Provide the (X, Y) coordinate of the cell's center where the given text is located.  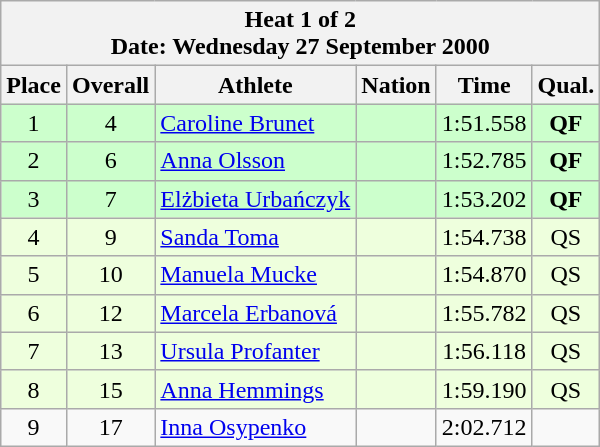
Marcela Erbanová (256, 313)
15 (110, 389)
17 (110, 427)
8 (34, 389)
Time (484, 85)
12 (110, 313)
1:53.202 (484, 199)
Qual. (566, 85)
Caroline Brunet (256, 123)
13 (110, 351)
10 (110, 275)
Ursula Profanter (256, 351)
Nation (396, 85)
Sanda Toma (256, 237)
1:52.785 (484, 161)
1:54.738 (484, 237)
1 (34, 123)
1:56.118 (484, 351)
Elżbieta Urbańczyk (256, 199)
1:59.190 (484, 389)
5 (34, 275)
Athlete (256, 85)
1:51.558 (484, 123)
Heat 1 of 2 Date: Wednesday 27 September 2000 (300, 34)
2:02.712 (484, 427)
1:55.782 (484, 313)
Inna Osypenko (256, 427)
Place (34, 85)
Overall (110, 85)
Anna Hemmings (256, 389)
Anna Olsson (256, 161)
1:54.870 (484, 275)
Manuela Mucke (256, 275)
2 (34, 161)
3 (34, 199)
